Output the (x, y) coordinate of the center of the cell containing the given text.  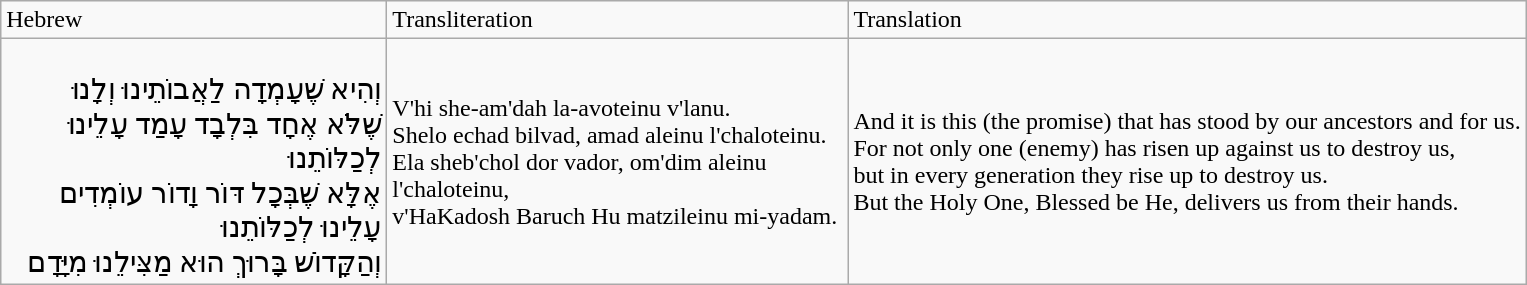
Transliteration (618, 20)
Hebrew (194, 20)
Translation (1187, 20)
